Determine the (X, Y) coordinate at the center of the cell enclosing the given text.  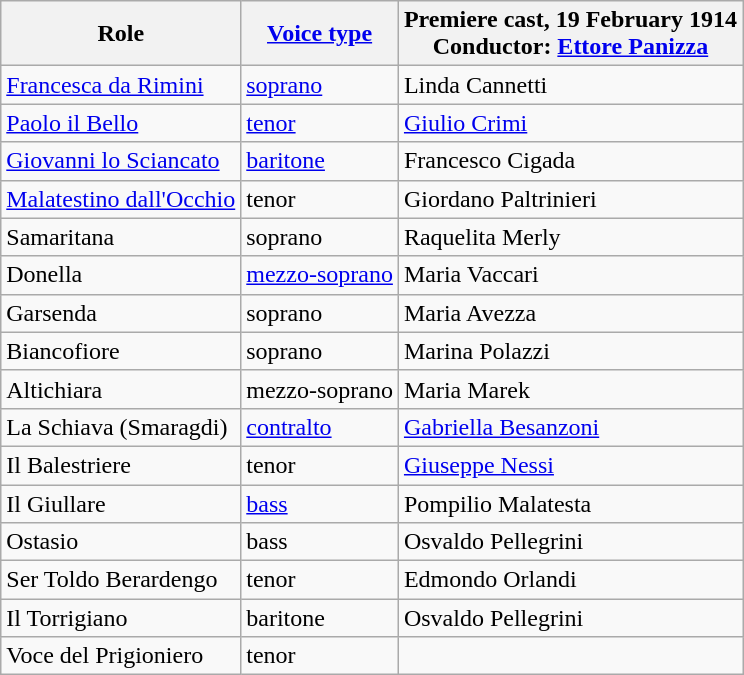
Maria Marek (570, 389)
Premiere cast, 19 February 1914Conductor: Ettore Panizza (570, 34)
Paolo il Bello (121, 123)
Ser Toldo Berardengo (121, 580)
Giovanni lo Sciancato (121, 161)
Edmondo Orlandi (570, 580)
Il Giullare (121, 503)
Raquelita Merly (570, 237)
Ostasio (121, 542)
Voice type (320, 34)
Gabriella Besanzoni (570, 427)
Il Torrigiano (121, 618)
contralto (320, 427)
Donella (121, 275)
Garsenda (121, 313)
Francesco Cigada (570, 161)
Linda Cannetti (570, 85)
Role (121, 34)
Pompilio Malatesta (570, 503)
Maria Avezza (570, 313)
Giordano Paltrinieri (570, 199)
Marina Polazzi (570, 351)
Maria Vaccari (570, 275)
Francesca da Rimini (121, 85)
Malatestino dall'Occhio (121, 199)
La Schiava (Smaragdi) (121, 427)
Voce del Prigioniero (121, 656)
Altichiara (121, 389)
Samaritana (121, 237)
Il Balestriere (121, 465)
Giuseppe Nessi (570, 465)
Giulio Crimi (570, 123)
Biancofiore (121, 351)
